Search for the cell housing the specified text and yield its (x, y) center coordinate. 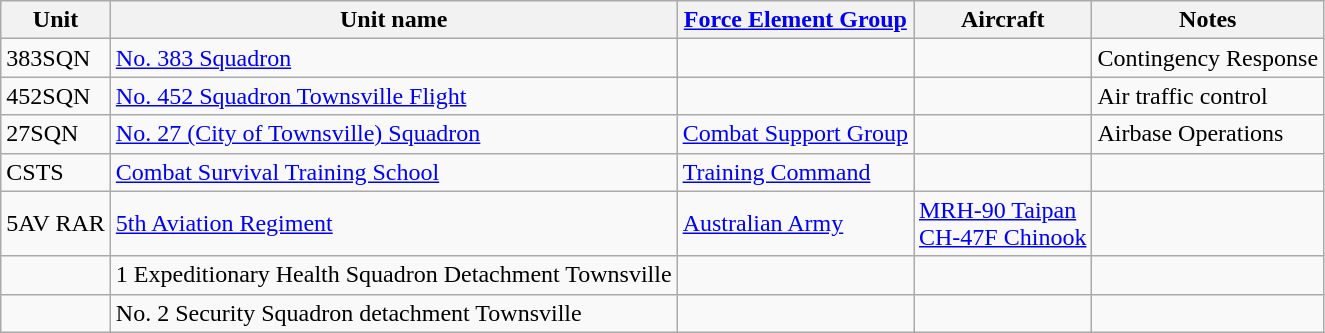
Combat Survival Training School (394, 172)
Unit (56, 20)
No. 27 (City of Townsville) Squadron (394, 134)
Training Command (795, 172)
27SQN (56, 134)
Australian Army (795, 224)
Contingency Response (1208, 58)
5AV RAR (56, 224)
No. 452 Squadron Townsville Flight (394, 96)
5th Aviation Regiment (394, 224)
MRH-90 TaipanCH-47F Chinook (1003, 224)
Force Element Group (795, 20)
CSTS (56, 172)
1 Expeditionary Health Squadron Detachment Townsville (394, 275)
Notes (1208, 20)
383SQN (56, 58)
Unit name (394, 20)
No. 383 Squadron (394, 58)
452SQN (56, 96)
Combat Support Group (795, 134)
No. 2 Security Squadron detachment Townsville (394, 313)
Air traffic control (1208, 96)
Aircraft (1003, 20)
Airbase Operations (1208, 134)
